Search for the cell housing the specified text and yield its (X, Y) center coordinate. 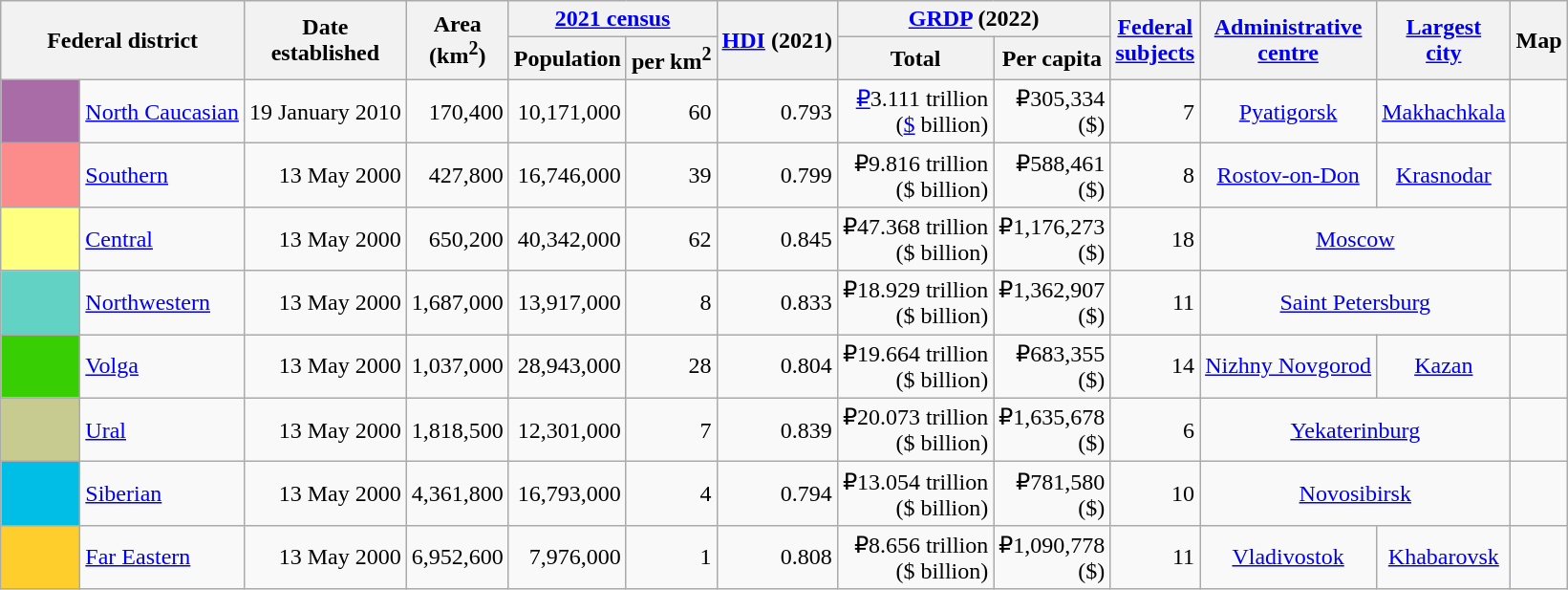
2021 census (612, 19)
6 (1155, 430)
HDI (2021) (777, 40)
₽305,334($) (1052, 111)
Dateestablished (325, 40)
0.804 (777, 367)
Federal district (122, 40)
Yekaterinburg (1355, 430)
₽47.368 trillion($ billion) (915, 239)
Siberian (162, 493)
₽8.656 trillion($ billion) (915, 557)
0.799 (777, 176)
Makhachkala (1444, 111)
₽781,580($) (1052, 493)
₽1,635,678($) (1052, 430)
16,793,000 (568, 493)
62 (671, 239)
GRDP (2022) (973, 19)
0.808 (777, 557)
10,171,000 (568, 111)
Moscow (1355, 239)
1 (671, 557)
₽3.111 trillion($ billion) (915, 111)
170,400 (457, 111)
0.794 (777, 493)
650,200 (457, 239)
Largestcity (1444, 40)
₽1,362,907($) (1052, 302)
per km2 (671, 59)
Southern (162, 176)
Rostov-on-Don (1288, 176)
Vladivostok (1288, 557)
Saint Petersburg (1355, 302)
Per capita (1052, 59)
7,976,000 (568, 557)
12,301,000 (568, 430)
28 (671, 367)
39 (671, 176)
₽588,461($) (1052, 176)
Nizhny Novgorod (1288, 367)
Administrativecentre (1288, 40)
60 (671, 111)
Volga (162, 367)
28,943,000 (568, 367)
Northwestern (162, 302)
Map (1538, 40)
10 (1155, 493)
Pyatigorsk (1288, 111)
1,818,500 (457, 430)
1,037,000 (457, 367)
19 January 2010 (325, 111)
₽18.929 trillion($ billion) (915, 302)
₽19.664 trillion($ billion) (915, 367)
0.839 (777, 430)
16,746,000 (568, 176)
₽683,355($) (1052, 367)
Ural (162, 430)
₽20.073 trillion($ billion) (915, 430)
4,361,800 (457, 493)
0.793 (777, 111)
Far Eastern (162, 557)
18 (1155, 239)
Population (568, 59)
₽9.816 trillion($ billion) (915, 176)
₽1,176,273($) (1052, 239)
Area(km2) (457, 40)
Krasnodar (1444, 176)
Khabarovsk (1444, 557)
13,917,000 (568, 302)
Novosibirsk (1355, 493)
40,342,000 (568, 239)
0.845 (777, 239)
6,952,600 (457, 557)
1,687,000 (457, 302)
₽1,090,778($) (1052, 557)
0.833 (777, 302)
Federalsubjects (1155, 40)
14 (1155, 367)
Total (915, 59)
North Caucasian (162, 111)
₽13.054 trillion($ billion) (915, 493)
4 (671, 493)
Kazan (1444, 367)
Central (162, 239)
427,800 (457, 176)
